Pinpoint the cell where the given text exists, returning its [X, Y] midpoint coordinate. 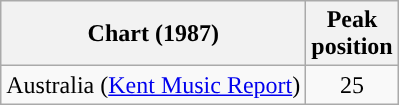
Peakposition [352, 34]
Australia (Kent Music Report) [154, 85]
25 [352, 85]
Chart (1987) [154, 34]
